Scan for the cell matching the given text and deliver its [X, Y] coordinate at center. 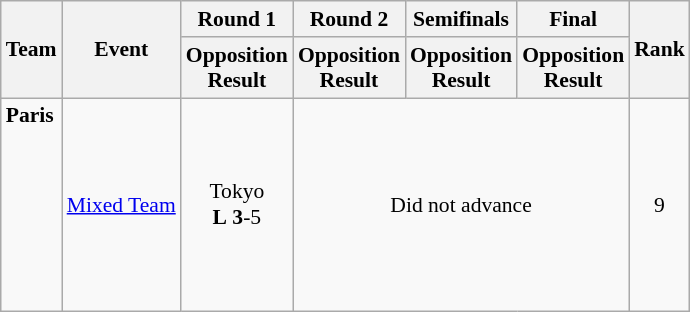
Tokyo L 3-5 [237, 205]
Round 2 [349, 19]
Rank [660, 50]
Mixed Team [122, 205]
Final [573, 19]
Round 1 [237, 19]
Paris [32, 205]
9 [660, 205]
Semifinals [461, 19]
Event [122, 50]
Did not advance [461, 205]
Team [32, 50]
